Output the [x, y] coordinate of the center of the cell containing the given text.  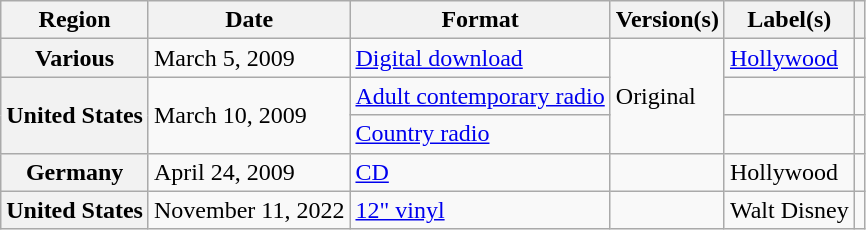
Digital download [480, 58]
Label(s) [789, 20]
March 5, 2009 [248, 58]
Germany [75, 172]
Format [480, 20]
November 11, 2022 [248, 210]
April 24, 2009 [248, 172]
Adult contemporary radio [480, 96]
Country radio [480, 134]
12" vinyl [480, 210]
March 10, 2009 [248, 115]
Region [75, 20]
Various [75, 58]
Version(s) [667, 20]
Date [248, 20]
CD [480, 172]
Original [667, 96]
Walt Disney [789, 210]
